Capture the cell that displays the provided text and extract its (x, y) central coordinate. 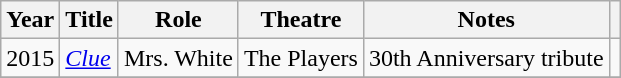
Clue (90, 58)
30th Anniversary tribute (486, 58)
The Players (300, 58)
Title (90, 20)
Theatre (300, 20)
2015 (30, 58)
Notes (486, 20)
Year (30, 20)
Role (178, 20)
Mrs. White (178, 58)
